Provide the [X, Y] coordinate of the cell's center where the given text is located.  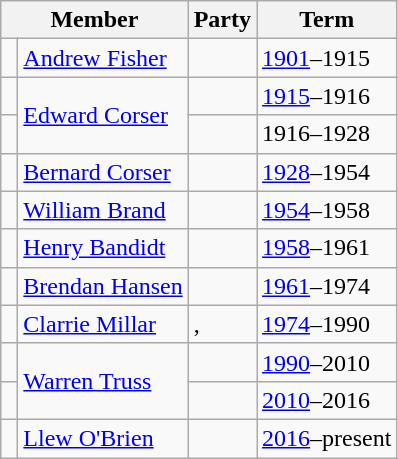
1928–1954 [327, 172]
Edward Corser [103, 115]
Llew O'Brien [103, 438]
Warren Truss [103, 381]
Henry Bandidt [103, 248]
1915–1916 [327, 96]
, [222, 324]
1961–1974 [327, 286]
Clarrie Millar [103, 324]
Andrew Fisher [103, 58]
Brendan Hansen [103, 286]
1901–1915 [327, 58]
2010–2016 [327, 400]
Bernard Corser [103, 172]
1974–1990 [327, 324]
William Brand [103, 210]
1990–2010 [327, 362]
1916–1928 [327, 134]
Party [222, 20]
Member [94, 20]
2016–present [327, 438]
1954–1958 [327, 210]
1958–1961 [327, 248]
Term [327, 20]
